Return the (x, y) coordinate for the center point of the cell that contains the specified text.  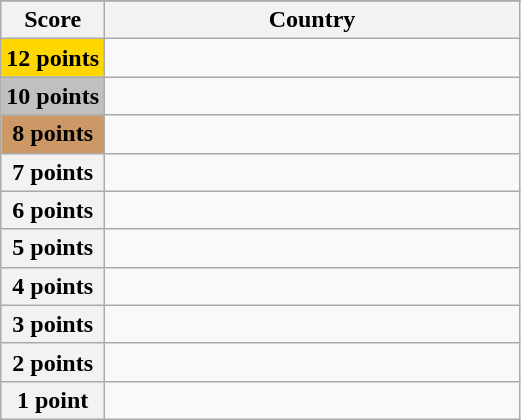
3 points (53, 324)
4 points (53, 286)
10 points (53, 96)
8 points (53, 134)
1 point (53, 400)
12 points (53, 58)
Score (53, 20)
5 points (53, 248)
Country (312, 20)
2 points (53, 362)
6 points (53, 210)
7 points (53, 172)
